For the text-containing cell, return its midpoint in [x, y] coordinate format. 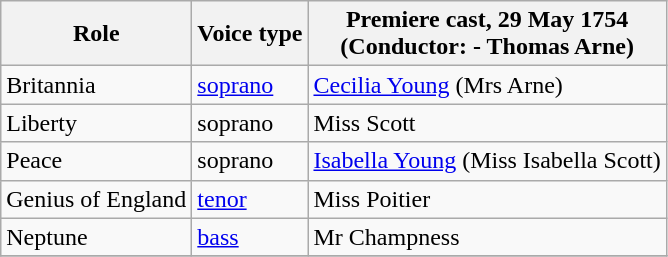
Genius of England [96, 199]
Peace [96, 161]
Mr Champness [487, 237]
Premiere cast, 29 May 1754(Conductor: - Thomas Arne) [487, 34]
Cecilia Young (Mrs Arne) [487, 85]
bass [250, 237]
Miss Scott [487, 123]
Britannia [96, 85]
Isabella Young (Miss Isabella Scott) [487, 161]
Voice type [250, 34]
Role [96, 34]
Neptune [96, 237]
Miss Poitier [487, 199]
tenor [250, 199]
Liberty [96, 123]
